Find where the given text appears and provide that cell's center as [x, y] coordinate. 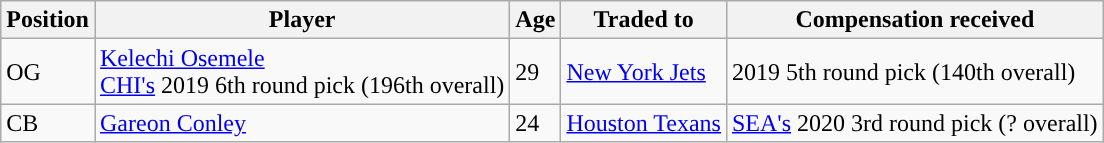
2019 5th round pick (140th overall) [914, 72]
New York Jets [644, 72]
Age [536, 20]
29 [536, 72]
Gareon Conley [302, 123]
Player [302, 20]
Houston Texans [644, 123]
Traded to [644, 20]
OG [48, 72]
Position [48, 20]
24 [536, 123]
CB [48, 123]
Compensation received [914, 20]
Kelechi Osemele CHI's 2019 6th round pick (196th overall) [302, 72]
SEA's 2020 3rd round pick (? overall) [914, 123]
